Detect which cell encompasses the target text, then output its (x, y) center coordinate. 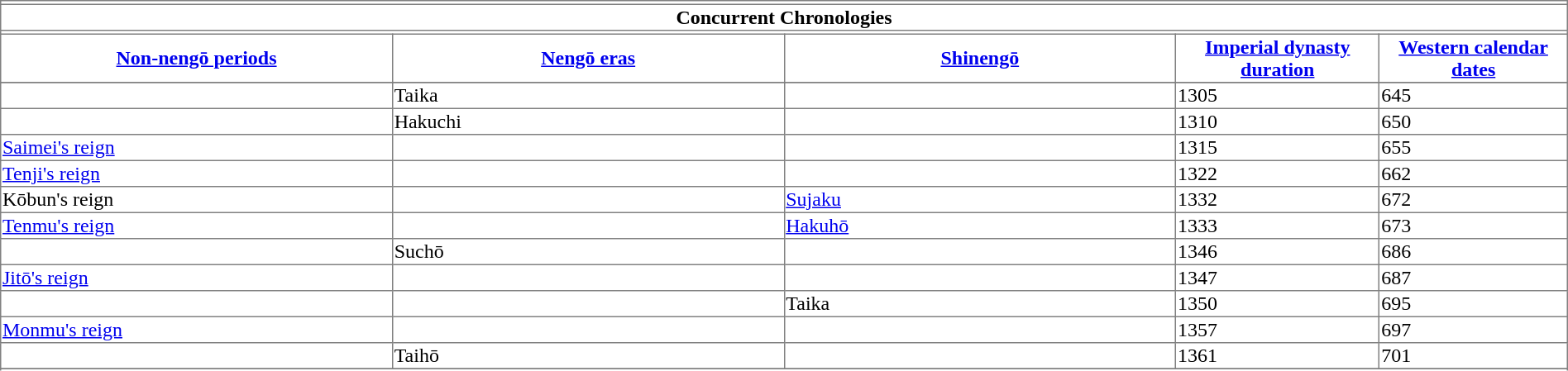
1357 (1278, 330)
697 (1474, 330)
Kōbun's reign (197, 200)
655 (1474, 148)
1305 (1278, 96)
1315 (1278, 148)
Tenji's reign (197, 174)
695 (1474, 304)
Suchō (588, 252)
1347 (1278, 278)
Hakuchi (588, 121)
645 (1474, 96)
1332 (1278, 200)
1346 (1278, 252)
1361 (1278, 356)
Hakuhō (980, 226)
Imperial dynasty duration (1278, 58)
Tenmu's reign (197, 226)
Shinengō (980, 58)
686 (1474, 252)
Non-nengō periods (197, 58)
Western calendar dates (1474, 58)
1333 (1278, 226)
Monmu's reign (197, 330)
1310 (1278, 121)
Nengō eras (588, 58)
1322 (1278, 174)
701 (1474, 356)
Sujaku (980, 200)
Jitō's reign (197, 278)
687 (1474, 278)
673 (1474, 226)
662 (1474, 174)
1350 (1278, 304)
Saimei's reign (197, 148)
650 (1474, 121)
672 (1474, 200)
Concurrent Chronologies (784, 17)
Taihō (588, 356)
